Locate the cell with the specified text and output its (x, y) center coordinate. 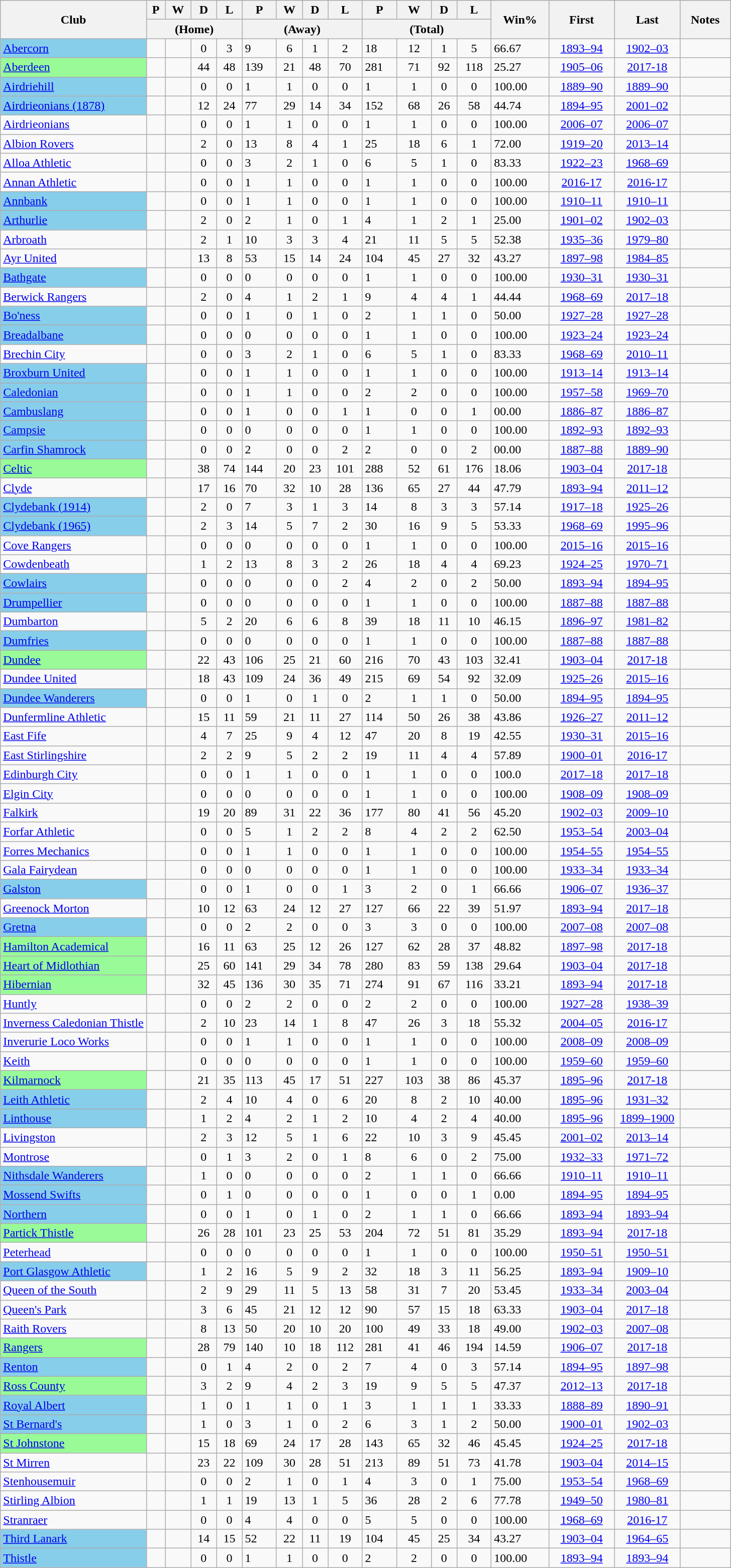
1935–36 (582, 239)
46.15 (520, 622)
Brechin City (73, 354)
116 (474, 985)
St Mirren (73, 1463)
54 (444, 679)
41.78 (520, 1463)
1971–72 (647, 1156)
Celtic (73, 468)
194 (474, 1348)
74 (229, 468)
215 (380, 679)
139 (259, 67)
Annbank (73, 201)
274 (380, 985)
55.32 (520, 1023)
Cambuslang (73, 411)
Heart of Midlothian (73, 966)
77.78 (520, 1501)
Bo'ness (73, 316)
213 (380, 1463)
63.33 (520, 1309)
Royal Albert (73, 1405)
79 (229, 1348)
Ross County (73, 1386)
Arthurlie (73, 220)
Inverurie Loco Works (73, 1042)
1981–82 (647, 622)
37 (474, 946)
29.64 (520, 966)
Dunfermline Athletic (73, 717)
44.44 (520, 297)
53.45 (520, 1290)
Montrose (73, 1156)
14.59 (520, 1348)
48.82 (520, 946)
45.20 (520, 812)
177 (380, 812)
Galston (73, 889)
Airdrieonians (73, 125)
1938–39 (647, 1004)
Carfin Shamrock (73, 449)
Edinburgh City (73, 774)
Dumfries (73, 641)
Linthouse (73, 1118)
1964–65 (647, 1539)
Berwick Rangers (73, 297)
143 (380, 1443)
1980–81 (647, 1501)
1936–37 (647, 889)
1919–20 (582, 144)
66 (414, 908)
Abercorn (73, 48)
35.29 (520, 1233)
(Home) (194, 29)
0.00 (520, 1195)
Thistle (73, 1558)
280 (380, 966)
Win% (520, 20)
Airdriehill (73, 86)
112 (346, 1348)
80 (414, 812)
1926–27 (582, 717)
1984–85 (647, 259)
32.09 (520, 679)
St Bernard's (73, 1424)
Campsie (73, 430)
2004–05 (582, 1023)
First (582, 20)
25.27 (520, 67)
114 (380, 717)
1957–58 (582, 392)
Clydebank (1914) (73, 507)
Dumbarton (73, 622)
100 (380, 1329)
42.55 (520, 736)
Third Lanark (73, 1539)
1995–96 (647, 526)
Cove Rangers (73, 545)
67 (444, 985)
288 (380, 468)
Stirling Albion (73, 1501)
33 (444, 1329)
1917–18 (582, 507)
78 (346, 966)
77 (259, 105)
Port Glasgow Athletic (73, 1271)
Stranraer (73, 1520)
Falkirk (73, 812)
Bathgate (73, 278)
1905–06 (582, 67)
St Johnstone (73, 1443)
49.00 (520, 1329)
Leith Athletic (73, 1099)
Cowlairs (73, 583)
Huntly (73, 1004)
Aberdeen (73, 67)
Airdrieonians (1878) (73, 105)
1901–02 (582, 220)
Dundee Wanderers (73, 698)
Clydebank (1965) (73, 526)
73 (474, 1463)
1890–91 (647, 1405)
1931–32 (647, 1099)
2010–11 (647, 354)
83 (414, 966)
106 (259, 660)
Caledonian (73, 392)
72.00 (520, 144)
53.33 (520, 526)
Keith (73, 1061)
2009–10 (647, 812)
(Total) (427, 29)
141 (259, 966)
Club (73, 20)
91 (414, 985)
152 (380, 105)
1970–71 (647, 564)
118 (474, 67)
176 (474, 468)
68 (414, 105)
90 (380, 1309)
1969–70 (647, 392)
33.33 (520, 1405)
Broxburn United (73, 373)
Alloa Athletic (73, 163)
Greenock Morton (73, 908)
2014–15 (647, 1463)
(Away) (302, 29)
56 (474, 812)
Kilmarnock (73, 1080)
Mossend Swifts (73, 1195)
1888–89 (582, 1405)
72 (414, 1233)
43.86 (520, 717)
East Fife (73, 736)
Drumpellier (73, 602)
Queen's Park (73, 1309)
45.37 (520, 1080)
Arbroath (73, 239)
69.23 (520, 564)
Ayr United (73, 259)
Livingston (73, 1137)
61 (444, 468)
62 (414, 946)
Queen of the South (73, 1290)
32.41 (520, 660)
44.74 (520, 105)
Gretna (73, 927)
51.97 (520, 908)
47.79 (520, 488)
Hamilton Academical (73, 946)
Cowdenbeath (73, 564)
1899–1900 (647, 1118)
Albion Rovers (73, 144)
81 (474, 1233)
52.38 (520, 239)
66.67 (520, 48)
57.89 (520, 755)
Hibernian (73, 985)
Peterhead (73, 1252)
100.0 (520, 774)
113 (259, 1080)
1909–10 (647, 1271)
Gala Fairydean (73, 870)
Elgin City (73, 793)
216 (380, 660)
Clyde (73, 488)
227 (380, 1080)
2012–13 (582, 1386)
Dundee United (73, 679)
140 (259, 1348)
East Stirlingshire (73, 755)
Renton (73, 1367)
1922–23 (582, 163)
33.21 (520, 985)
Annan Athletic (73, 182)
138 (474, 966)
25.00 (520, 220)
57 (414, 1309)
Notes (705, 20)
204 (380, 1233)
Nithsdale Wanderers (73, 1176)
Forfar Athletic (73, 831)
1979–80 (647, 239)
Rangers (73, 1348)
Raith Rovers (73, 1329)
1896–97 (582, 622)
Dundee (73, 660)
Partick Thistle (73, 1233)
Forres Mechanics (73, 851)
1949–50 (582, 1501)
47.37 (520, 1386)
144 (259, 468)
Last (647, 20)
62.50 (520, 831)
Northern (73, 1214)
Stenhousemuir (73, 1482)
18.06 (520, 468)
86 (474, 1080)
Breadalbane (73, 335)
1932–33 (582, 1156)
Inverness Caledonian Thistle (73, 1023)
56.25 (520, 1271)
